Capture the cell that displays the provided text and extract its [X, Y] central coordinate. 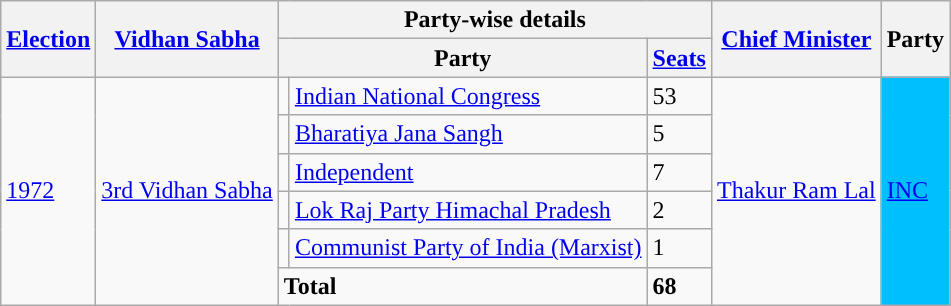
Indian National Congress [468, 96]
1972 [48, 191]
Bharatiya Jana Sangh [468, 134]
Thakur Ram Lal [796, 191]
Communist Party of India (Marxist) [468, 248]
Party-wise details [494, 20]
2 [679, 210]
Election [48, 39]
7 [679, 172]
Chief Minister [796, 39]
Seats [679, 58]
5 [679, 134]
Lok Raj Party Himachal Pradesh [468, 210]
68 [679, 286]
53 [679, 96]
3rd Vidhan Sabha [187, 191]
INC [915, 191]
1 [679, 248]
Total [462, 286]
Vidhan Sabha [187, 39]
Independent [468, 172]
